Return the (x, y) coordinate for the center point of the cell that contains the specified text.  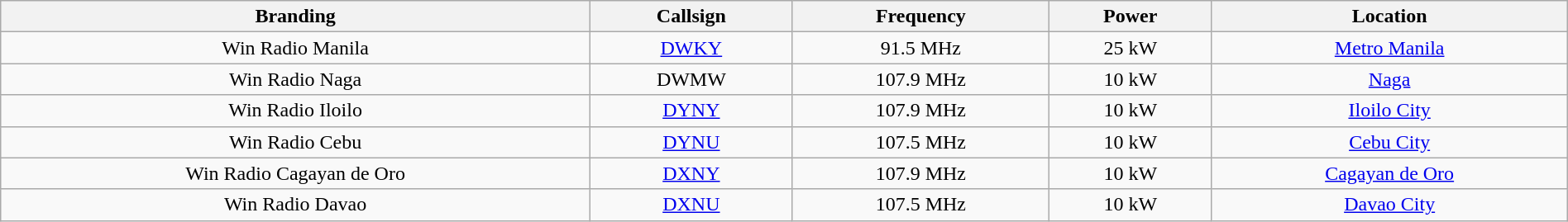
DWMW (691, 79)
Naga (1389, 79)
Win Radio Manila (296, 48)
Metro Manila (1389, 48)
Win Radio Cebu (296, 142)
Power (1130, 17)
Iloilo City (1389, 111)
DYNU (691, 142)
Win Radio Iloilo (296, 111)
Cagayan de Oro (1389, 173)
91.5 MHz (920, 48)
Win Radio Cagayan de Oro (296, 173)
Davao City (1389, 205)
Cebu City (1389, 142)
DXNU (691, 205)
DYNY (691, 111)
25 kW (1130, 48)
DXNY (691, 173)
Win Radio Naga (296, 79)
Location (1389, 17)
Win Radio Davao (296, 205)
Callsign (691, 17)
Branding (296, 17)
DWKY (691, 48)
Frequency (920, 17)
